From the cell containing the given text, extract its center point as (x, y) coordinate. 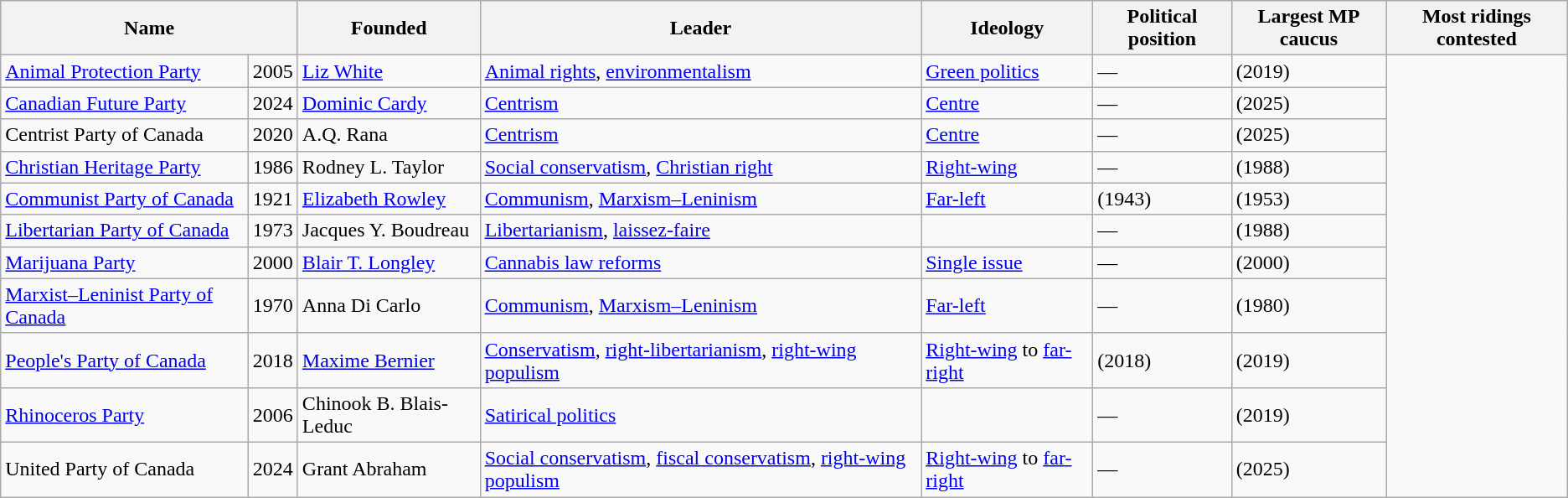
1970 (273, 305)
Christian Heritage Party (125, 167)
Marxist–Leninist Party of Canada (125, 305)
Animal Protection Party (125, 71)
(1953) (1308, 199)
Political position (1163, 29)
Single issue (1007, 262)
Liz White (389, 71)
(2018) (1163, 361)
Blair T. Longley (389, 262)
Name (149, 29)
2020 (273, 135)
Communist Party of Canada (125, 199)
Most ridings contested (1478, 29)
Maxime Bernier (389, 361)
Green politics (1007, 71)
2005 (273, 71)
Rhinoceros Party (125, 414)
1973 (273, 231)
2018 (273, 361)
Social conservatism, fiscal conservatism, right-wing populism (700, 469)
Dominic Cardy (389, 103)
Chinook B. Blais-Leduc (389, 414)
Animal rights, environmentalism (700, 71)
Conservatism, right-libertarianism, right-wing populism (700, 361)
2006 (273, 414)
Libertarian Party of Canada (125, 231)
Grant Abraham (389, 469)
Cannabis law reforms (700, 262)
People's Party of Canada (125, 361)
2000 (273, 262)
Anna Di Carlo (389, 305)
Jacques Y. Boudreau (389, 231)
Largest MP caucus (1308, 29)
A.Q. Rana (389, 135)
Elizabeth Rowley (389, 199)
Satirical politics (700, 414)
(1980) (1308, 305)
Centrist Party of Canada (125, 135)
Ideology (1007, 29)
Marijuana Party (125, 262)
Founded (389, 29)
Social conservatism, Christian right (700, 167)
Libertarianism, laissez-faire (700, 231)
(1943) (1163, 199)
1986 (273, 167)
Canadian Future Party (125, 103)
United Party of Canada (125, 469)
Right-wing (1007, 167)
(2000) (1308, 262)
Leader (700, 29)
1921 (273, 199)
Rodney L. Taylor (389, 167)
